Detect which cell encompasses the target text, then output its (x, y) center coordinate. 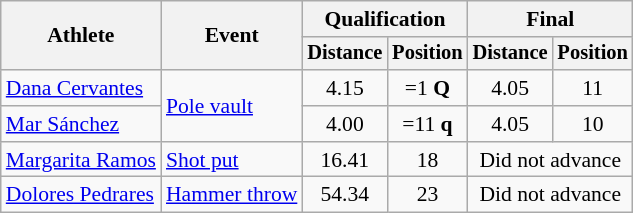
Dolores Pedrares (81, 195)
23 (427, 195)
Mar Sánchez (81, 124)
54.34 (344, 195)
4.00 (344, 124)
16.41 (344, 160)
10 (593, 124)
=1 Q (427, 88)
Event (232, 36)
11 (593, 88)
4.15 (344, 88)
Shot put (232, 160)
Qualification (384, 19)
Dana Cervantes (81, 88)
Athlete (81, 36)
Pole vault (232, 106)
=11 q (427, 124)
Margarita Ramos (81, 160)
18 (427, 160)
Final (550, 19)
Hammer throw (232, 195)
